From the cell containing the given text, extract its center point as [x, y] coordinate. 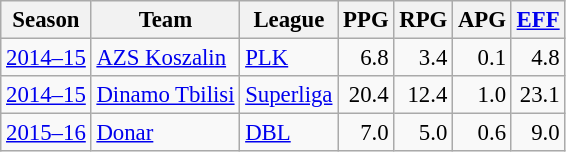
2015–16 [46, 133]
1.0 [482, 95]
EFF [538, 20]
12.4 [424, 95]
6.8 [366, 58]
Dinamo Tbilisi [166, 95]
AZS Koszalin [166, 58]
9.0 [538, 133]
APG [482, 20]
20.4 [366, 95]
0.6 [482, 133]
Season [46, 20]
PLK [289, 58]
Superliga [289, 95]
PPG [366, 20]
3.4 [424, 58]
7.0 [366, 133]
RPG [424, 20]
23.1 [538, 95]
5.0 [424, 133]
DBL [289, 133]
4.8 [538, 58]
Donar [166, 133]
Team [166, 20]
0.1 [482, 58]
League [289, 20]
